Output the (x, y) coordinate of the center of the cell containing the given text.  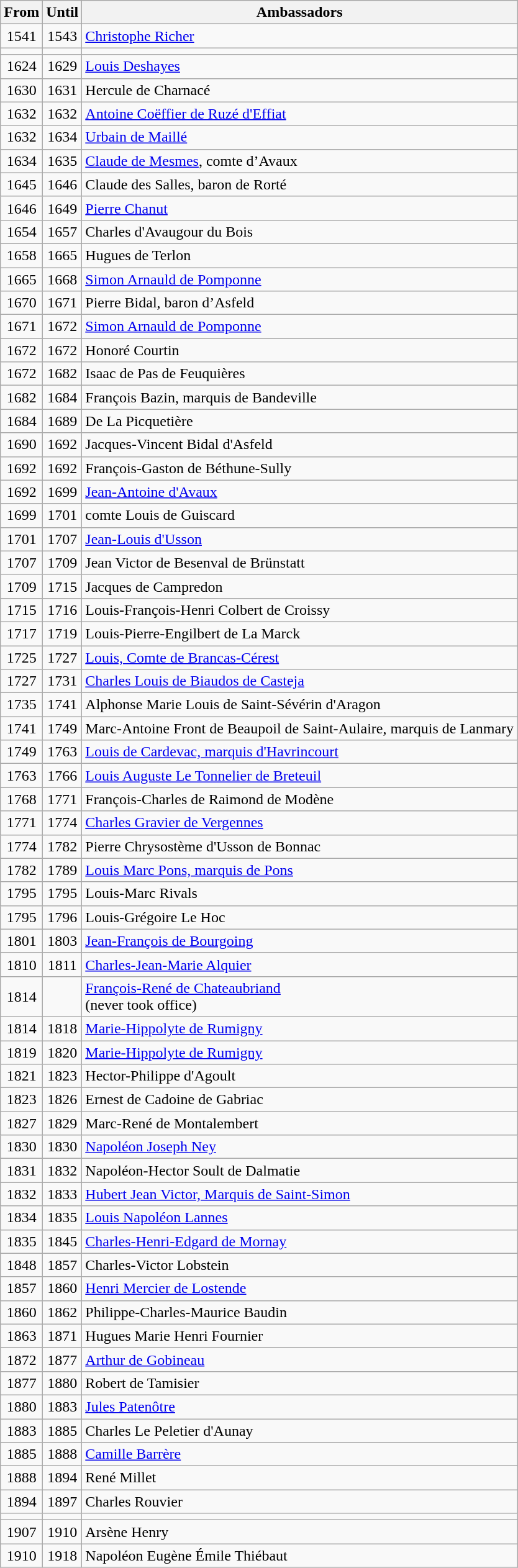
Ernest de Cadoine de Gabriac (299, 1100)
Charles d'Avaugour du Bois (299, 232)
François-Charles de Raimond de Modène (299, 799)
Louis, Comte de Brancas-Cérest (299, 658)
Until (62, 12)
Hercule de Charnacé (299, 90)
Marc-René de Montalembert (299, 1123)
1863 (22, 1336)
Pierre Chanut (299, 208)
1543 (62, 36)
Philippe-Charles-Maurice Baudin (299, 1312)
Ambassadors (299, 12)
1871 (62, 1336)
Jean-Antoine d'Avaux (299, 492)
Charles-Jean-Marie Alquier (299, 964)
Louis Napoléon Lannes (299, 1218)
1845 (62, 1241)
1821 (22, 1076)
1624 (22, 66)
1657 (62, 232)
1831 (22, 1171)
1689 (62, 421)
Urbain de Maillé (299, 137)
Hugues de Terlon (299, 255)
Claude des Salles, baron de Rorté (299, 184)
1654 (22, 232)
Louis-Marc Rivals (299, 894)
De La Picquetière (299, 421)
Claude de Mesmes, comte d’Avaux (299, 161)
Louis Marc Pons, marquis de Pons (299, 870)
1811 (62, 964)
1668 (62, 279)
Marc-Antoine Front de Beaupoil de Saint-Aulaire, marquis de Lanmary (299, 728)
1862 (62, 1312)
1716 (62, 610)
1907 (22, 1532)
Jean-François de Bourgoing (299, 941)
Honoré Courtin (299, 350)
1690 (22, 445)
1717 (22, 633)
Jean Victor de Besenval de Brünstatt (299, 563)
Isaac de Pas de Feuquières (299, 374)
Napoléon-Hector Soult de Dalmatie (299, 1171)
1735 (22, 705)
1819 (22, 1053)
1827 (22, 1123)
Charles Rouvier (299, 1502)
1635 (62, 161)
René Millet (299, 1478)
1649 (62, 208)
1829 (62, 1123)
Pierre Chrysostème d'Usson de Bonnac (299, 846)
François-Gaston de Béthune-Sully (299, 468)
1631 (62, 90)
1768 (22, 799)
Charles-Victor Lobstein (299, 1265)
Christophe Richer (299, 36)
1670 (22, 303)
1789 (62, 870)
Hugues Marie Henri Fournier (299, 1336)
comte Louis de Guiscard (299, 515)
Alphonse Marie Louis de Saint-Sévérin d'Aragon (299, 705)
Charles Gravier de Vergennes (299, 823)
1820 (62, 1053)
Pierre Bidal, baron d’Asfeld (299, 303)
1803 (62, 941)
Napoléon Eugène Émile Thiébaut (299, 1556)
François-René de Chateaubriand(never took office) (299, 996)
Hubert Jean Victor, Marquis de Saint-Simon (299, 1194)
1801 (22, 941)
Louis Auguste Le Tonnelier de Breteuil (299, 776)
Louis-Pierre-Engilbert de La Marck (299, 633)
1645 (22, 184)
Arsène Henry (299, 1532)
From (22, 12)
1918 (62, 1556)
Charles-Henri-Edgard de Mornay (299, 1241)
1629 (62, 66)
Arthur de Gobineau (299, 1359)
Camille Barrère (299, 1454)
Robert de Tamisier (299, 1383)
1848 (22, 1265)
Antoine Coëffier de Ruzé d'Effiat (299, 114)
Louis-Grégoire Le Hoc (299, 917)
1810 (22, 964)
1796 (62, 917)
Charles Louis de Biaudos de Casteja (299, 681)
1731 (62, 681)
Jean-Louis d'Usson (299, 539)
Jacques-Vincent Bidal d'Asfeld (299, 445)
1630 (22, 90)
Napoléon Joseph Ney (299, 1147)
Louis de Cardevac, marquis d'Havrincourt (299, 752)
1834 (22, 1218)
1826 (62, 1100)
1872 (22, 1359)
1897 (62, 1502)
Jacques de Campredon (299, 586)
François Bazin, marquis de Bandeville (299, 397)
Charles Le Peletier d'Aunay (299, 1430)
1719 (62, 633)
1818 (62, 1028)
1541 (22, 36)
Henri Mercier de Lostende (299, 1289)
Louis-François-Henri Colbert de Croissy (299, 610)
1658 (22, 255)
1833 (62, 1194)
Jules Patenôtre (299, 1407)
1766 (62, 776)
Hector-Philippe d'Agoult (299, 1076)
1725 (22, 658)
Louis Deshayes (299, 66)
